Determine the [X, Y] coordinate at the center of the cell enclosing the given text.  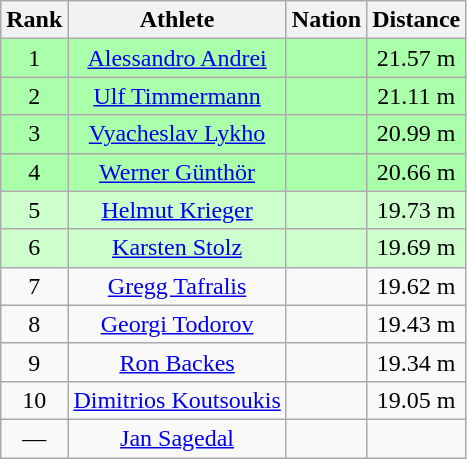
19.62 m [416, 286]
Nation [326, 20]
1 [34, 58]
Athlete [177, 20]
Georgi Todorov [177, 324]
19.05 m [416, 400]
8 [34, 324]
5 [34, 210]
7 [34, 286]
21.11 m [416, 96]
2 [34, 96]
Rank [34, 20]
4 [34, 172]
Dimitrios Koutsoukis [177, 400]
20.99 m [416, 134]
10 [34, 400]
19.69 m [416, 248]
19.34 m [416, 362]
— [34, 438]
Gregg Tafralis [177, 286]
Ulf Timmermann [177, 96]
9 [34, 362]
3 [34, 134]
Alessandro Andrei [177, 58]
Distance [416, 20]
Jan Sagedal [177, 438]
6 [34, 248]
Helmut Krieger [177, 210]
21.57 m [416, 58]
19.43 m [416, 324]
Ron Backes [177, 362]
Werner Günthör [177, 172]
20.66 m [416, 172]
19.73 m [416, 210]
Karsten Stolz [177, 248]
Vyacheslav Lykho [177, 134]
